Return (x, y) of the center of cell containing provided text 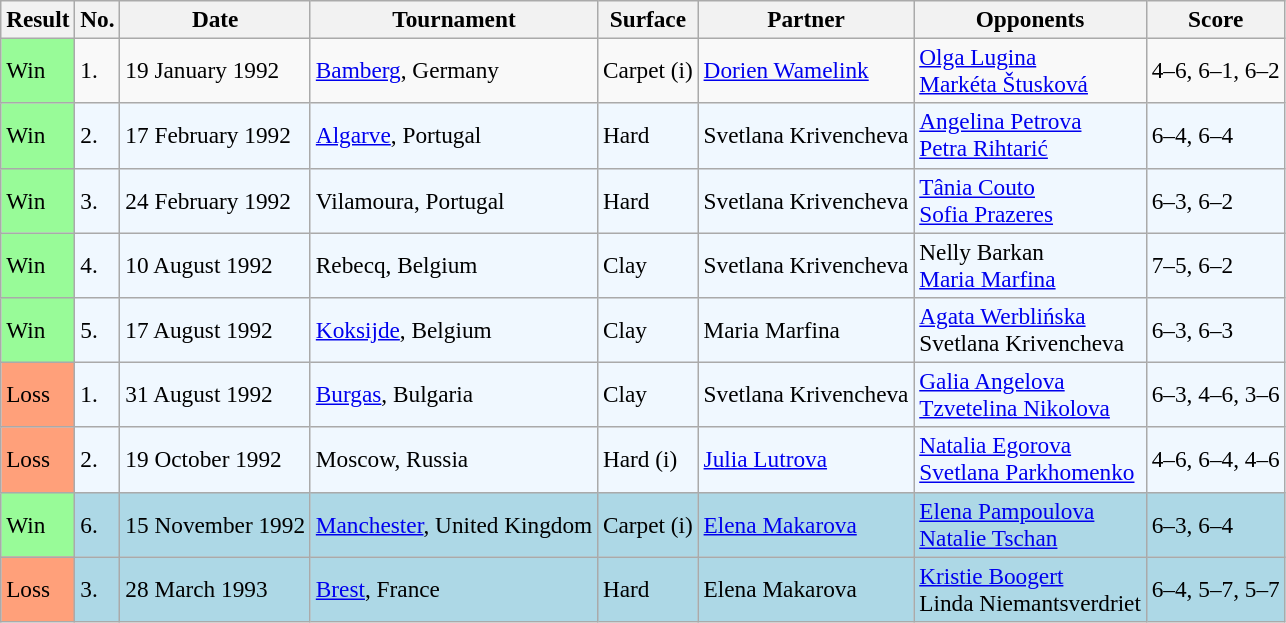
6. (98, 524)
Score (1216, 19)
4–6, 6–4, 4–6 (1216, 460)
5. (98, 330)
6–3, 6–3 (1216, 330)
Burgas, Bulgaria (454, 394)
6–3, 4–6, 3–6 (1216, 394)
Olga Lugina Markéta Štusková (1030, 70)
Opponents (1030, 19)
Partner (806, 19)
Brest, France (454, 588)
17 February 1992 (215, 136)
Dorien Wamelink (806, 70)
Natalia Egorova Svetlana Parkhomenko (1030, 460)
No. (98, 19)
7–5, 6–2 (1216, 264)
Koksijde, Belgium (454, 330)
Moscow, Russia (454, 460)
17 August 1992 (215, 330)
28 March 1993 (215, 588)
Result (38, 19)
Elena Pampoulova Natalie Tschan (1030, 524)
Algarve, Portugal (454, 136)
Agata Werblińska Svetlana Krivencheva (1030, 330)
31 August 1992 (215, 394)
Surface (648, 19)
6–3, 6–2 (1216, 200)
Kristie Boogert Linda Niemantsverdriet (1030, 588)
Maria Marfina (806, 330)
Galia Angelova Tzvetelina Nikolova (1030, 394)
19 January 1992 (215, 70)
4–6, 6–1, 6–2 (1216, 70)
4. (98, 264)
15 November 1992 (215, 524)
19 October 1992 (215, 460)
6–3, 6–4 (1216, 524)
24 February 1992 (215, 200)
Tânia Couto Sofia Prazeres (1030, 200)
Bamberg, Germany (454, 70)
Nelly Barkan Maria Marfina (1030, 264)
Angelina Petrova Petra Rihtarić (1030, 136)
Rebecq, Belgium (454, 264)
Manchester, United Kingdom (454, 524)
Hard (i) (648, 460)
Vilamoura, Portugal (454, 200)
Julia Lutrova (806, 460)
Date (215, 19)
6–4, 5–7, 5–7 (1216, 588)
6–4, 6–4 (1216, 136)
10 August 1992 (215, 264)
Tournament (454, 19)
